Locate the cell with the specified text and output its [x, y] center coordinate. 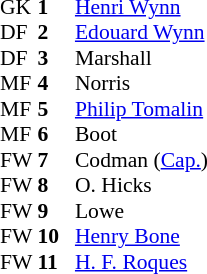
7 [56, 160]
4 [56, 83]
10 [56, 237]
3 [56, 58]
2 [56, 33]
9 [56, 211]
8 [56, 185]
5 [56, 109]
6 [56, 135]
